Return [x, y] of the center of cell containing provided text 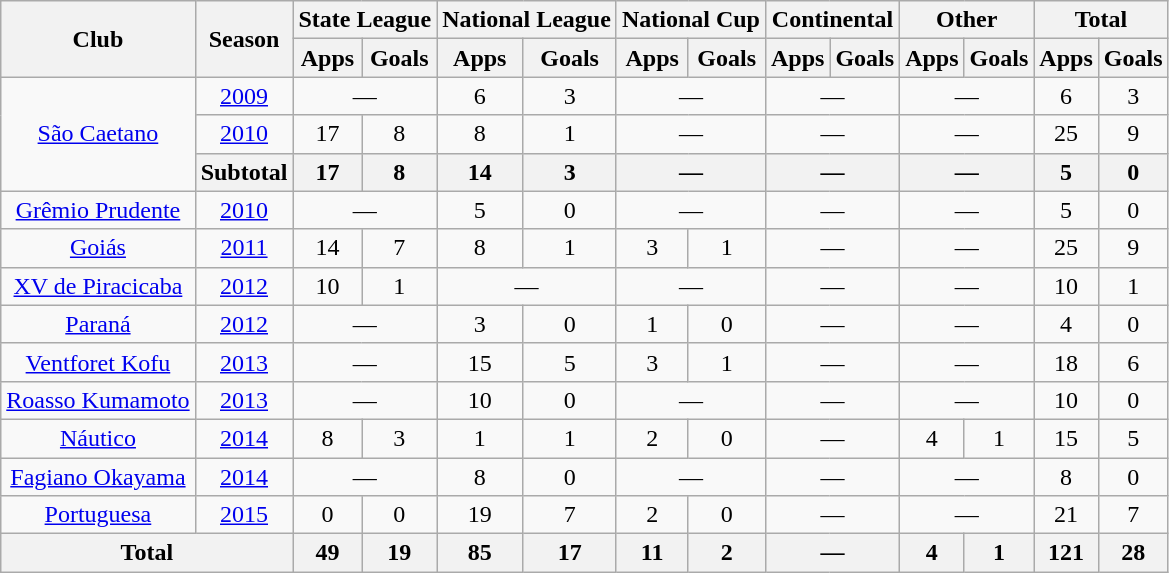
2011 [244, 248]
Fagiano Okayama [98, 477]
Club [98, 39]
Grêmio Prudente [98, 210]
Season [244, 39]
21 [1066, 515]
XV de Piracicaba [98, 286]
18 [1066, 362]
Ventforet Kofu [98, 362]
Portuguesa [98, 515]
Other [967, 20]
National Cup [690, 20]
85 [480, 553]
49 [328, 553]
São Caetano [98, 134]
11 [652, 553]
National League [527, 20]
Subtotal [244, 172]
121 [1066, 553]
2015 [244, 515]
Náutico [98, 438]
State League [365, 20]
Paraná [98, 324]
Goiás [98, 248]
Continental [832, 20]
Roasso Kumamoto [98, 400]
2009 [244, 96]
28 [1133, 553]
